For the text-containing cell, return its midpoint in (x, y) coordinate format. 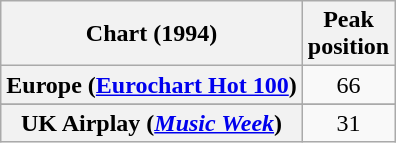
66 (348, 85)
Europe (Eurochart Hot 100) (152, 85)
Peakposition (348, 34)
Chart (1994) (152, 34)
UK Airplay (Music Week) (152, 123)
31 (348, 123)
